Output the [X, Y] coordinate of the center of the cell containing the given text.  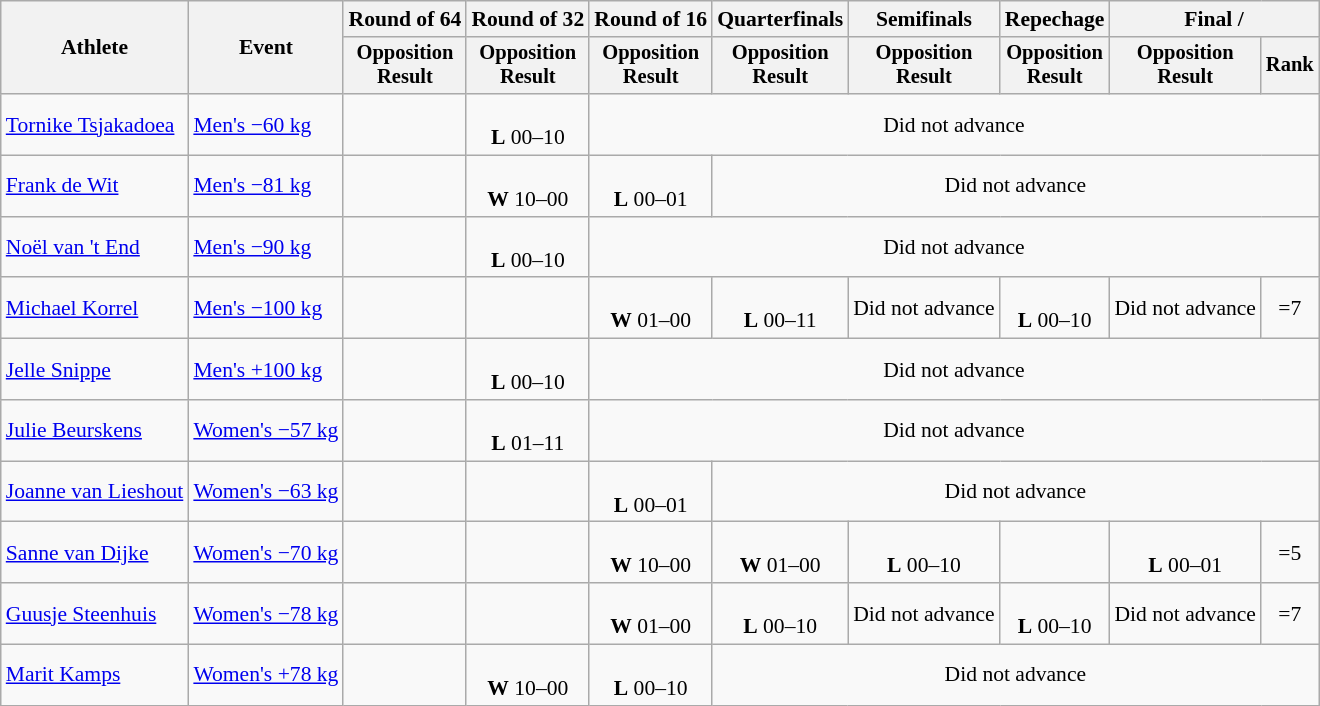
Women's +78 kg [266, 676]
Final / [1214, 19]
Sanne van Dijke [95, 552]
Frank de Wit [95, 186]
Julie Beurskens [95, 430]
Women's −78 kg [266, 614]
Athlete [95, 48]
Guusje Steenhuis [95, 614]
Women's −70 kg [266, 552]
Semifinals [924, 19]
Women's −63 kg [266, 492]
Quarterfinals [780, 19]
Round of 16 [650, 19]
Men's −100 kg [266, 308]
Noël van 't End [95, 248]
Rank [1290, 66]
Women's −57 kg [266, 430]
Jelle Snippe [95, 370]
Round of 32 [528, 19]
Marit Kamps [95, 676]
L 01–11 [528, 430]
=5 [1290, 552]
Repechage [1055, 19]
Event [266, 48]
Round of 64 [404, 19]
Men's −90 kg [266, 248]
Joanne van Lieshout [95, 492]
Tornike Tsjakadoea [95, 124]
L 00–11 [780, 308]
Men's −60 kg [266, 124]
Men's +100 kg [266, 370]
Men's −81 kg [266, 186]
Michael Korrel [95, 308]
